Provide the [X, Y] coordinate of the cell's center where the given text is located.  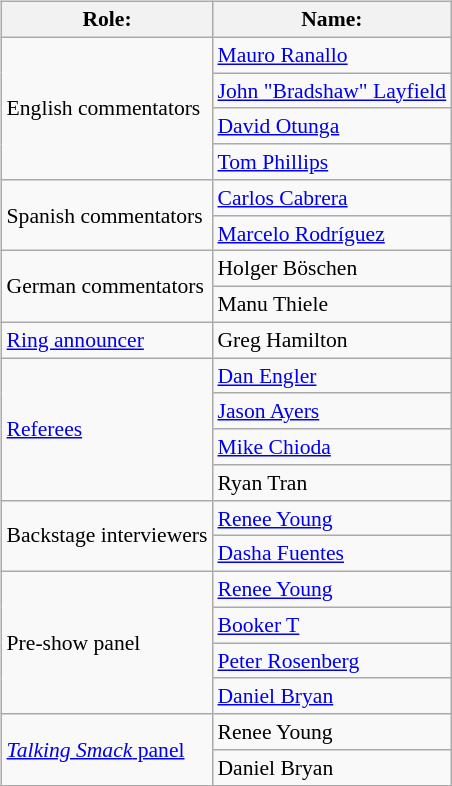
John "Bradshaw" Layfield [332, 91]
Carlos Cabrera [332, 198]
English commentators [108, 108]
Referees [108, 429]
Ryan Tran [332, 483]
Ring announcer [108, 340]
Mauro Ranallo [332, 55]
David Otunga [332, 126]
Jason Ayers [332, 411]
Manu Thiele [332, 305]
Mike Chioda [332, 447]
Peter Rosenberg [332, 661]
Tom Phillips [332, 162]
Talking Smack panel [108, 750]
Backstage interviewers [108, 536]
Pre-show panel [108, 643]
Role: [108, 20]
Spanish commentators [108, 216]
Dasha Fuentes [332, 554]
Holger Böschen [332, 269]
German commentators [108, 286]
Name: [332, 20]
Marcelo Rodríguez [332, 233]
Greg Hamilton [332, 340]
Dan Engler [332, 376]
Booker T [332, 625]
